Pinpoint the cell where the given text exists, returning its [x, y] midpoint coordinate. 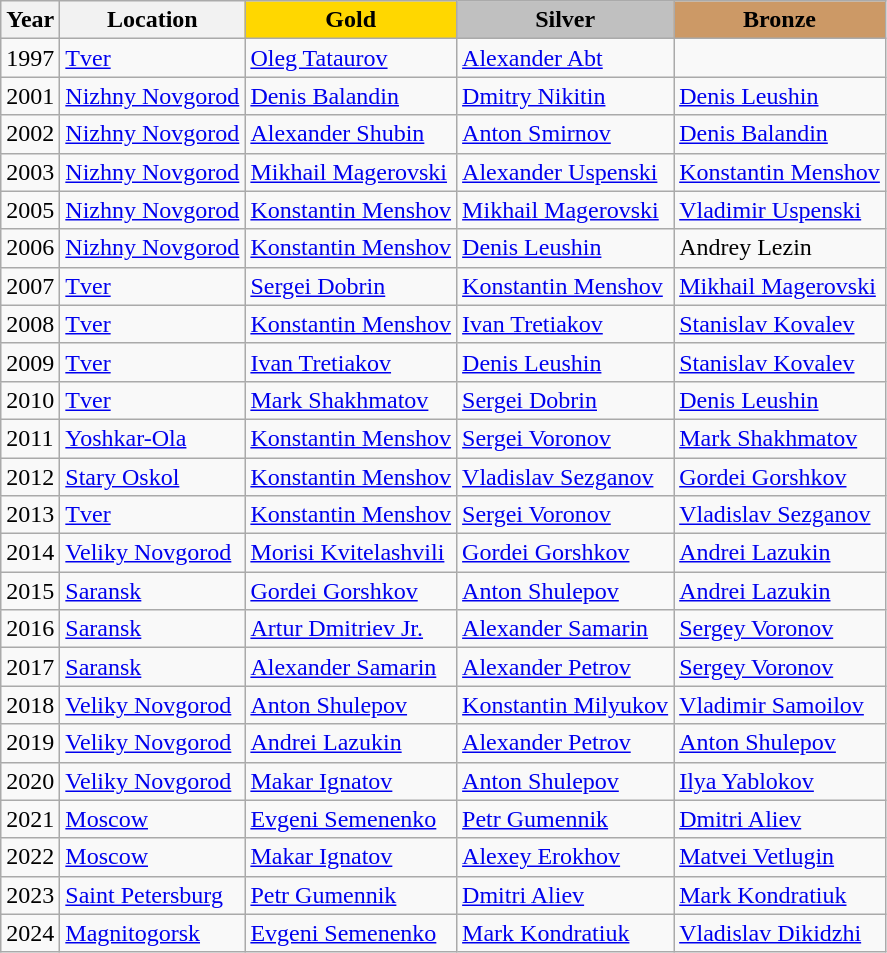
2013 [30, 515]
2005 [30, 210]
Year [30, 20]
Alexey Erokhov [566, 857]
Gold [351, 20]
2007 [30, 286]
Stary Oskol [152, 477]
2002 [30, 134]
Vladimir Samoilov [780, 705]
Matvei Vetlugin [780, 857]
2009 [30, 362]
Anton Smirnov [566, 134]
Alexander Shubin [351, 134]
2017 [30, 667]
2014 [30, 553]
2011 [30, 438]
2020 [30, 781]
Morisi Kvitelashvili [351, 553]
Dmitry Nikitin [566, 96]
2001 [30, 96]
2024 [30, 933]
Artur Dmitriev Jr. [351, 629]
2010 [30, 400]
2021 [30, 819]
Silver [566, 20]
2015 [30, 591]
Bronze [780, 20]
Location [152, 20]
Ilya Yablokov [780, 781]
2008 [30, 324]
Oleg Tataurov [351, 58]
2012 [30, 477]
Andrey Lezin [780, 248]
2023 [30, 895]
2006 [30, 248]
Saint Petersburg [152, 895]
Vladimir Uspenski [780, 210]
2016 [30, 629]
Alexander Abt [566, 58]
2003 [30, 172]
Yoshkar-Ola [152, 438]
Alexander Uspenski [566, 172]
2018 [30, 705]
Vladislav Dikidzhi [780, 933]
Konstantin Milyukov [566, 705]
Magnitogorsk [152, 933]
2019 [30, 743]
1997 [30, 58]
2022 [30, 857]
